Identify which cell holds the provided text, then report its [x, y] central coordinate. 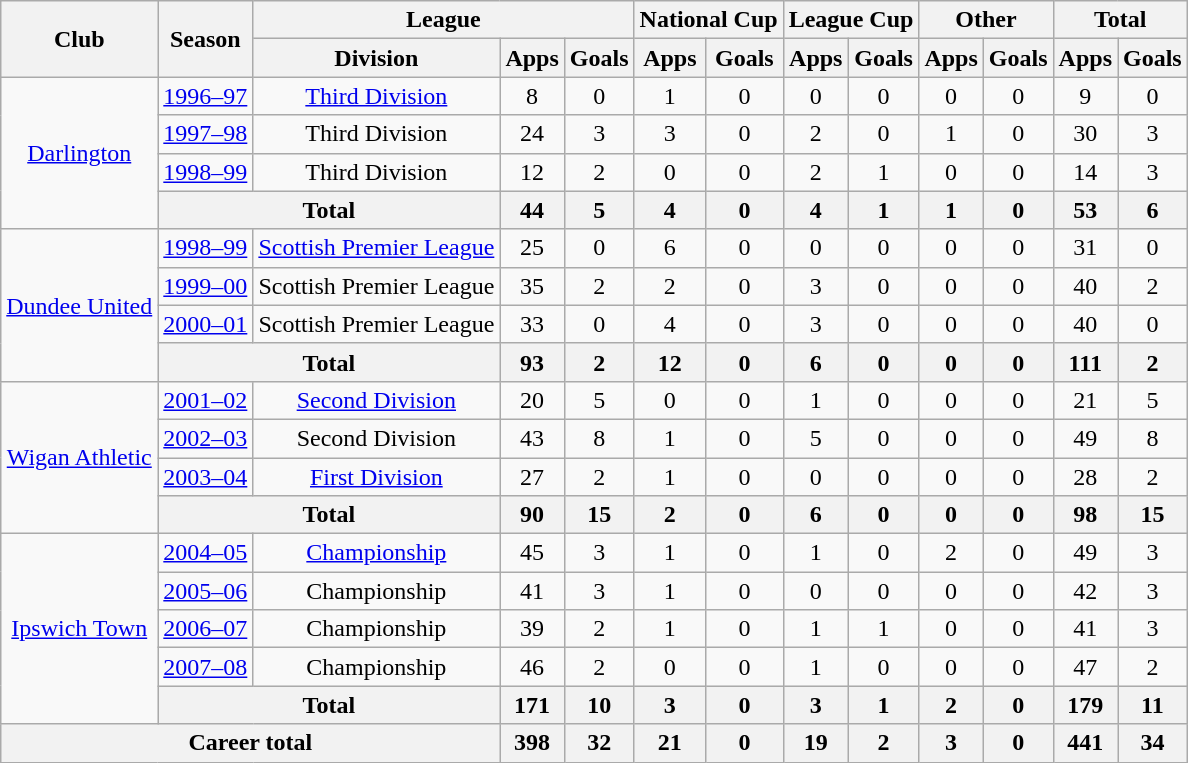
98 [1085, 515]
39 [532, 629]
2007–08 [206, 667]
179 [1085, 705]
42 [1085, 591]
46 [532, 667]
45 [532, 553]
28 [1085, 477]
First Division [376, 477]
44 [532, 210]
2005–06 [206, 591]
Season [206, 39]
2001–02 [206, 400]
Wigan Athletic [80, 457]
93 [532, 362]
Other [986, 20]
19 [816, 743]
24 [532, 134]
47 [1085, 667]
34 [1153, 743]
2000–01 [206, 324]
20 [532, 400]
League Cup [851, 20]
111 [1085, 362]
Ipswich Town [80, 629]
441 [1085, 743]
33 [532, 324]
11 [1153, 705]
2002–03 [206, 438]
Career total [250, 743]
1996–97 [206, 96]
2003–04 [206, 477]
1997–98 [206, 134]
Darlington [80, 153]
171 [532, 705]
2004–05 [206, 553]
53 [1085, 210]
Club [80, 39]
90 [532, 515]
27 [532, 477]
25 [532, 248]
35 [532, 286]
30 [1085, 134]
9 [1085, 96]
National Cup [708, 20]
League [444, 20]
10 [599, 705]
32 [599, 743]
2006–07 [206, 629]
Dundee United [80, 305]
43 [532, 438]
Division [376, 58]
14 [1085, 172]
31 [1085, 248]
398 [532, 743]
1999–00 [206, 286]
